Detect which cell encompasses the target text, then output its (x, y) center coordinate. 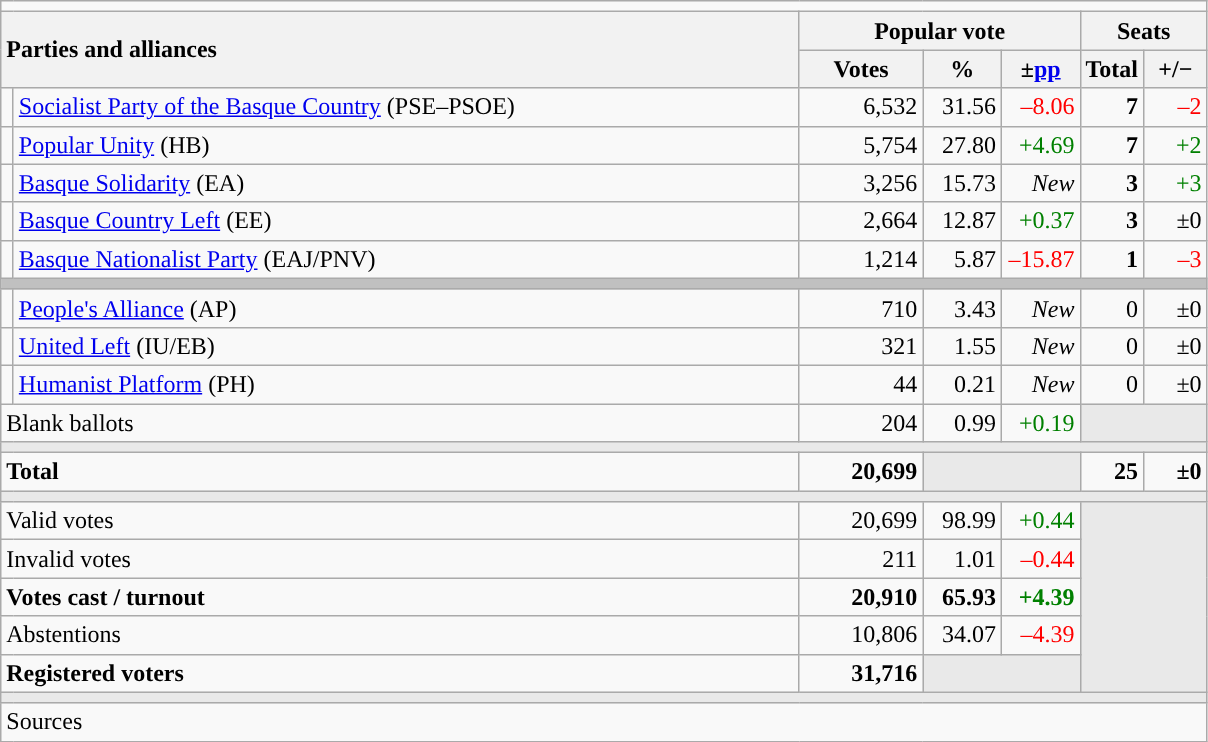
–15.87 (1040, 259)
Invalid votes (400, 559)
Socialist Party of the Basque Country (PSE–PSOE) (406, 107)
204 (861, 423)
+4.39 (1040, 597)
+0.44 (1040, 521)
5,754 (861, 145)
20,910 (861, 597)
Popular Unity (HB) (406, 145)
–2 (1176, 107)
31,716 (861, 673)
Seats (1144, 31)
+/− (1176, 69)
United Left (IU/EB) (406, 346)
+4.69 (1040, 145)
Blank ballots (400, 423)
Votes cast / turnout (400, 597)
–3 (1176, 259)
15.73 (962, 183)
65.93 (962, 597)
710 (861, 308)
6,532 (861, 107)
1 (1112, 259)
12.87 (962, 221)
1.01 (962, 559)
Valid votes (400, 521)
Basque Nationalist Party (EAJ/PNV) (406, 259)
Popular vote (940, 31)
27.80 (962, 145)
3,256 (861, 183)
321 (861, 346)
31.56 (962, 107)
25 (1112, 472)
–0.44 (1040, 559)
People's Alliance (AP) (406, 308)
2,664 (861, 221)
3.43 (962, 308)
Abstentions (400, 635)
Votes (861, 69)
34.07 (962, 635)
Humanist Platform (PH) (406, 384)
+3 (1176, 183)
5.87 (962, 259)
+0.19 (1040, 423)
+2 (1176, 145)
% (962, 69)
+0.37 (1040, 221)
Basque Country Left (EE) (406, 221)
0.99 (962, 423)
0.21 (962, 384)
1,214 (861, 259)
Sources (604, 722)
1.55 (962, 346)
–8.06 (1040, 107)
98.99 (962, 521)
Parties and alliances (400, 50)
10,806 (861, 635)
Basque Solidarity (EA) (406, 183)
±pp (1040, 69)
Registered voters (400, 673)
211 (861, 559)
44 (861, 384)
–4.39 (1040, 635)
